Extract the [x, y] coordinate from the center of the cell holding the provided text.  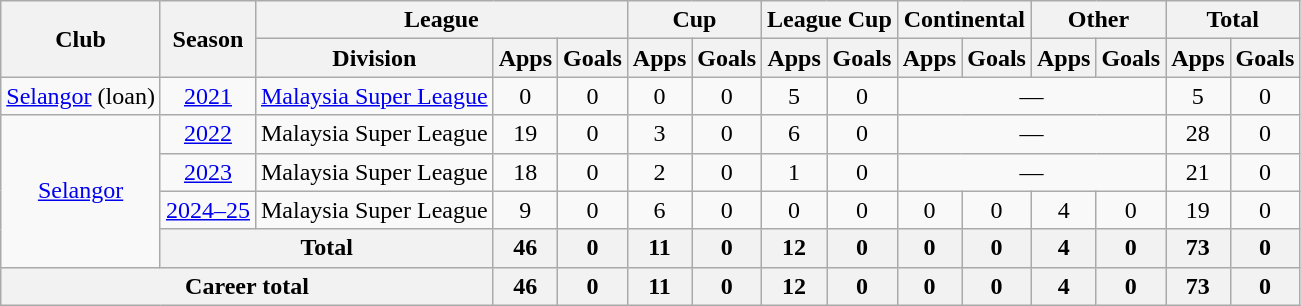
Continental [964, 20]
2023 [208, 172]
2022 [208, 134]
Season [208, 39]
Club [81, 39]
9 [525, 210]
18 [525, 172]
3 [659, 134]
2024–25 [208, 210]
Career total [247, 286]
2021 [208, 96]
21 [1198, 172]
Cup [694, 20]
2 [659, 172]
28 [1198, 134]
League [441, 20]
1 [794, 172]
Other [1098, 20]
League Cup [830, 20]
Division [374, 58]
Selangor [81, 191]
Selangor (loan) [81, 96]
